Scan for the cell matching the given text and deliver its (x, y) coordinate at center. 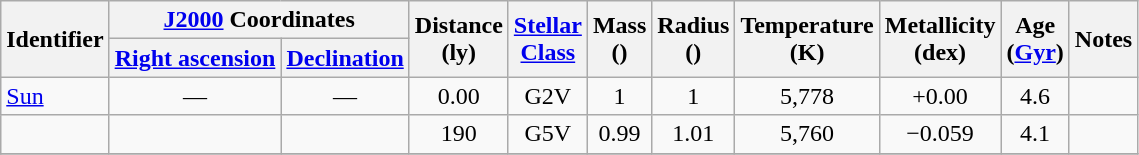
Radius() (694, 39)
G5V (548, 134)
StellarClass (548, 39)
190 (458, 134)
Identifier (55, 39)
Distance(ly) (458, 39)
Notes (1103, 39)
1.01 (694, 134)
Age(Gyr) (1035, 39)
G2V (548, 96)
Mass() (619, 39)
−0.059 (940, 134)
Temperature(K) (807, 39)
J2000 Coordinates (259, 20)
5,760 (807, 134)
5,778 (807, 96)
Metallicity(dex) (940, 39)
Declination (345, 58)
Right ascension (195, 58)
4.6 (1035, 96)
4.1 (1035, 134)
0.00 (458, 96)
0.99 (619, 134)
+0.00 (940, 96)
Sun (55, 96)
